Pinpoint the cell where the given text exists, returning its [x, y] midpoint coordinate. 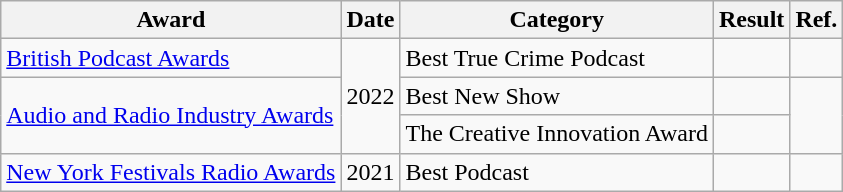
Best New Show [556, 96]
2022 [370, 96]
The Creative Innovation Award [556, 134]
Result [751, 20]
Audio and Radio Industry Awards [171, 115]
2021 [370, 172]
Award [171, 20]
Date [370, 20]
British Podcast Awards [171, 58]
Ref. [816, 20]
Best Podcast [556, 172]
New York Festivals Radio Awards [171, 172]
Category [556, 20]
Best True Crime Podcast [556, 58]
